Detect which cell encompasses the target text, then output its (x, y) center coordinate. 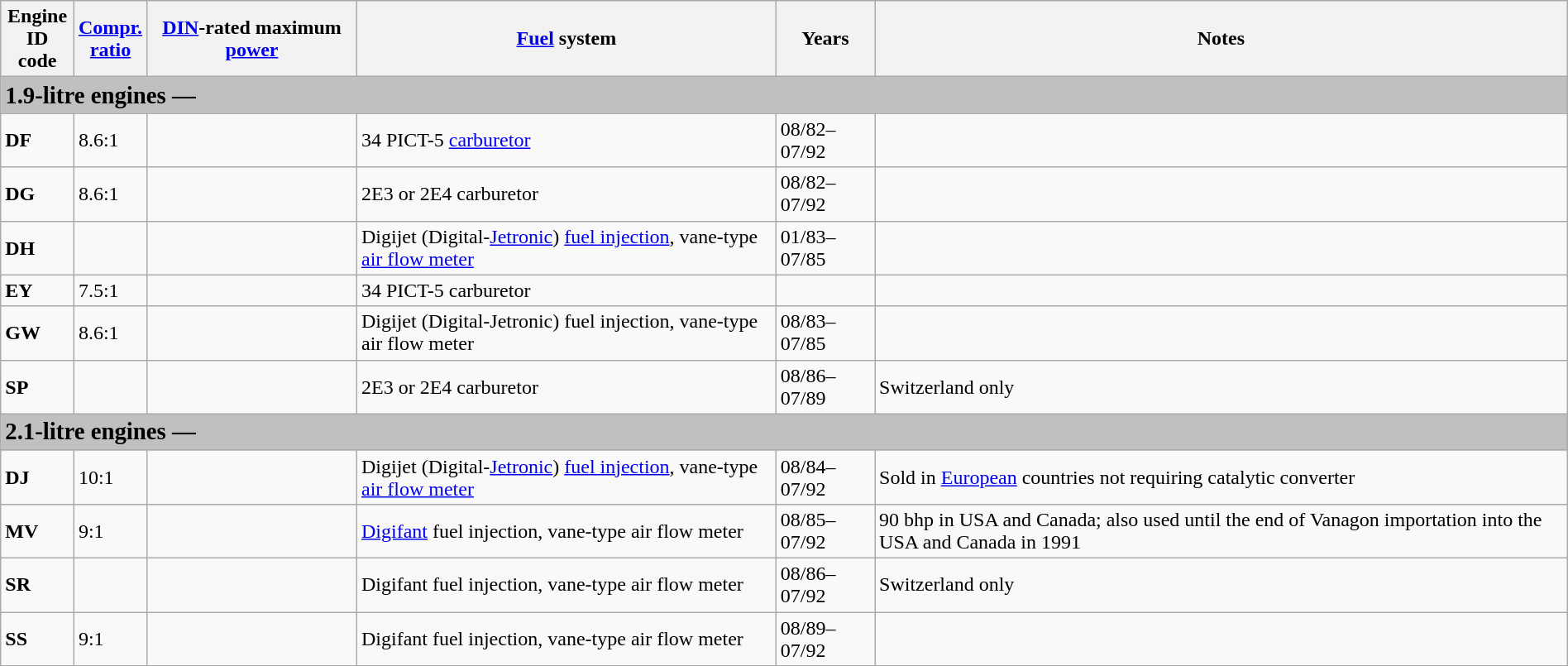
Fuel system (566, 39)
Years (825, 39)
EY (38, 290)
GW (38, 333)
Notes (1221, 39)
DG (38, 194)
08/89–07/92 (825, 639)
1.9-litre engines — (784, 95)
2.1-litre engines — (784, 432)
SR (38, 584)
EngineID code (38, 39)
Sold in European countries not requiring catalytic converter (1221, 477)
08/86–07/89 (825, 387)
DIN-rated maximum power (252, 39)
01/83–07/85 (825, 248)
DF (38, 141)
90 bhp in USA and Canada; also used until the end of Vanagon importation into the USA and Canada in 1991 (1221, 531)
MV (38, 531)
7.5:1 (110, 290)
08/85–07/92 (825, 531)
DJ (38, 477)
08/84–07/92 (825, 477)
DH (38, 248)
SP (38, 387)
Compr.ratio (110, 39)
SS (38, 639)
08/83–07/85 (825, 333)
08/86–07/92 (825, 584)
10:1 (110, 477)
